Return the [x, y] coordinate for the center point of the cell that contains the specified text.  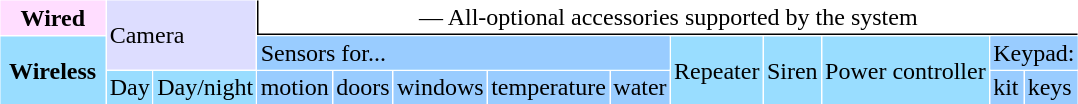
Repeater [716, 70]
Day [130, 88]
motion [295, 88]
Sensors for... [464, 52]
Siren [792, 70]
Wireless [52, 70]
Wired [52, 17]
Camera [182, 34]
windows [440, 88]
kit [1006, 88]
water [640, 88]
temperature [548, 88]
keys [1052, 88]
doors [362, 88]
Keypad: [1034, 52]
— All-optional accessories supported by the system [668, 17]
Day/night [205, 88]
Power controller [906, 70]
